Detect which cell encompasses the target text, then output its (x, y) center coordinate. 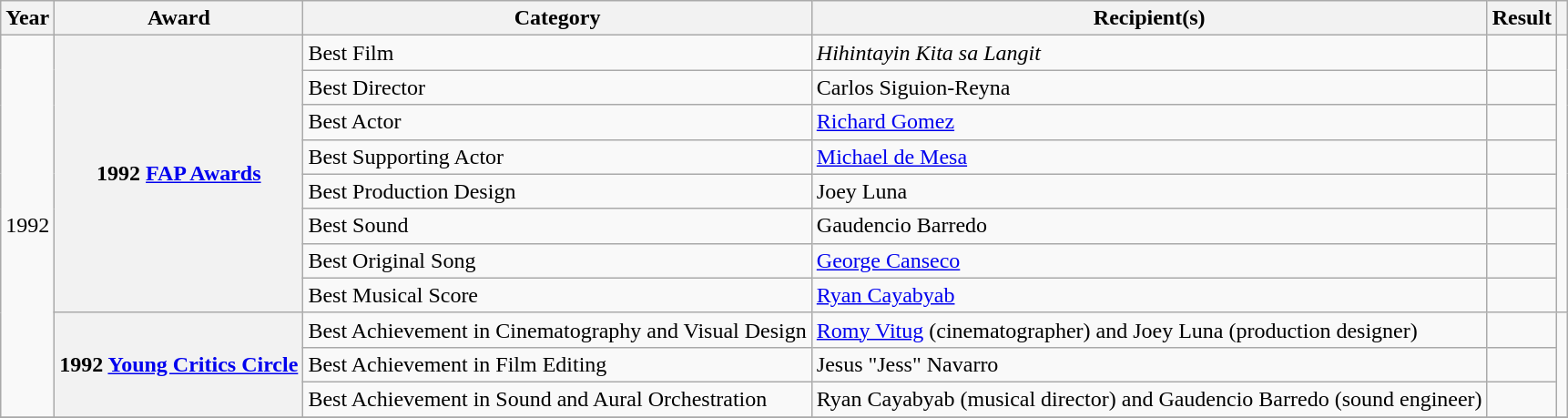
1992 (27, 226)
Award (178, 18)
Best Achievement in Cinematography and Visual Design (557, 330)
Best Musical Score (557, 295)
Best Achievement in Sound and Aural Orchestration (557, 399)
Richard Gomez (1149, 122)
Recipient(s) (1149, 18)
Ryan Cayabyab (1149, 295)
Gaudencio Barredo (1149, 226)
Romy Vitug (cinematographer) and Joey Luna (production designer) (1149, 330)
1992 FAP Awards (178, 174)
Category (557, 18)
Best Film (557, 53)
Hihintayin Kita sa Langit (1149, 53)
Best Supporting Actor (557, 157)
Best Sound (557, 226)
Michael de Mesa (1149, 157)
George Canseco (1149, 260)
Year (27, 18)
1992 Young Critics Circle (178, 364)
Ryan Cayabyab (musical director) and Gaudencio Barredo (sound engineer) (1149, 399)
Result (1522, 18)
Best Actor (557, 122)
Jesus "Jess" Navarro (1149, 364)
Best Director (557, 87)
Carlos Siguion-Reyna (1149, 87)
Joey Luna (1149, 191)
Best Production Design (557, 191)
Best Achievement in Film Editing (557, 364)
Best Original Song (557, 260)
